Return the [x, y] coordinate for the center point of the cell that contains the specified text.  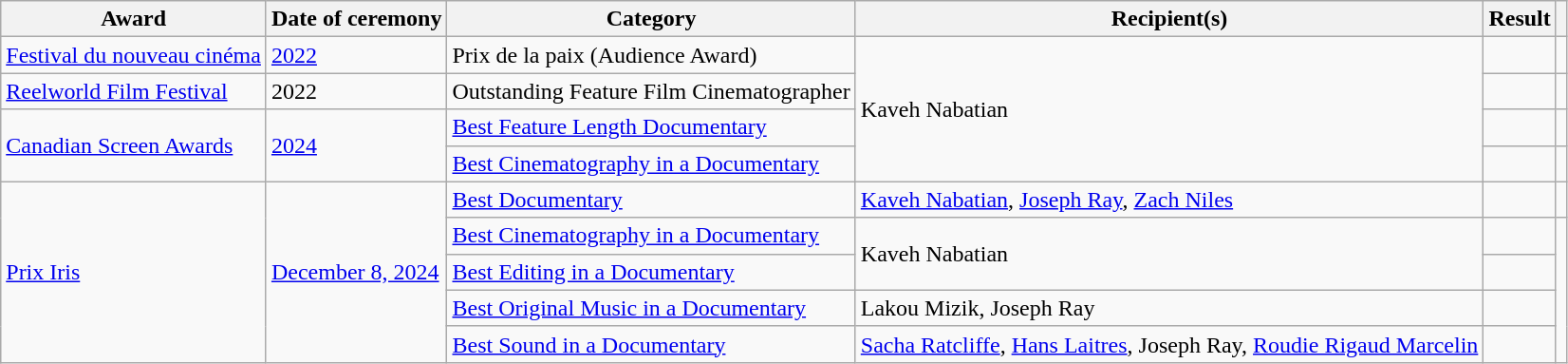
Outstanding Feature Film Cinematographer [651, 91]
Best Editing in a Documentary [651, 272]
Best Sound in a Documentary [651, 344]
Category [651, 19]
Kaveh Nabatian, Joseph Ray, Zach Niles [1169, 200]
Result [1520, 19]
2024 [357, 145]
Canadian Screen Awards [134, 145]
December 8, 2024 [357, 272]
Sacha Ratcliffe, Hans Laitres, Joseph Ray, Roudie Rigaud Marcelin [1169, 344]
Prix de la paix (Audience Award) [651, 55]
Recipient(s) [1169, 19]
Best Documentary [651, 200]
Reelworld Film Festival [134, 91]
Award [134, 19]
Festival du nouveau cinéma [134, 55]
Date of ceremony [357, 19]
Best Original Music in a Documentary [651, 308]
Best Feature Length Documentary [651, 127]
Prix Iris [134, 272]
Lakou Mizik, Joseph Ray [1169, 308]
